Detect which cell encompasses the target text, then output its (x, y) center coordinate. 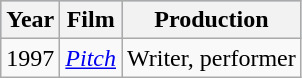
Writer, performer (212, 58)
Pitch (91, 58)
Film (91, 20)
1997 (30, 58)
Production (212, 20)
Year (30, 20)
